Identify which cell holds the provided text, then report its [x, y] central coordinate. 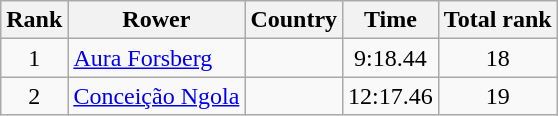
9:18.44 [391, 58]
18 [498, 58]
Total rank [498, 20]
1 [34, 58]
2 [34, 96]
Conceição Ngola [156, 96]
19 [498, 96]
12:17.46 [391, 96]
Country [294, 20]
Time [391, 20]
Aura Forsberg [156, 58]
Rower [156, 20]
Rank [34, 20]
